Locate the cell with the specified text and output its (x, y) center coordinate. 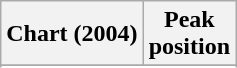
Chart (2004) (72, 34)
Peak position (189, 34)
